Search for the cell housing the specified text and yield its [x, y] center coordinate. 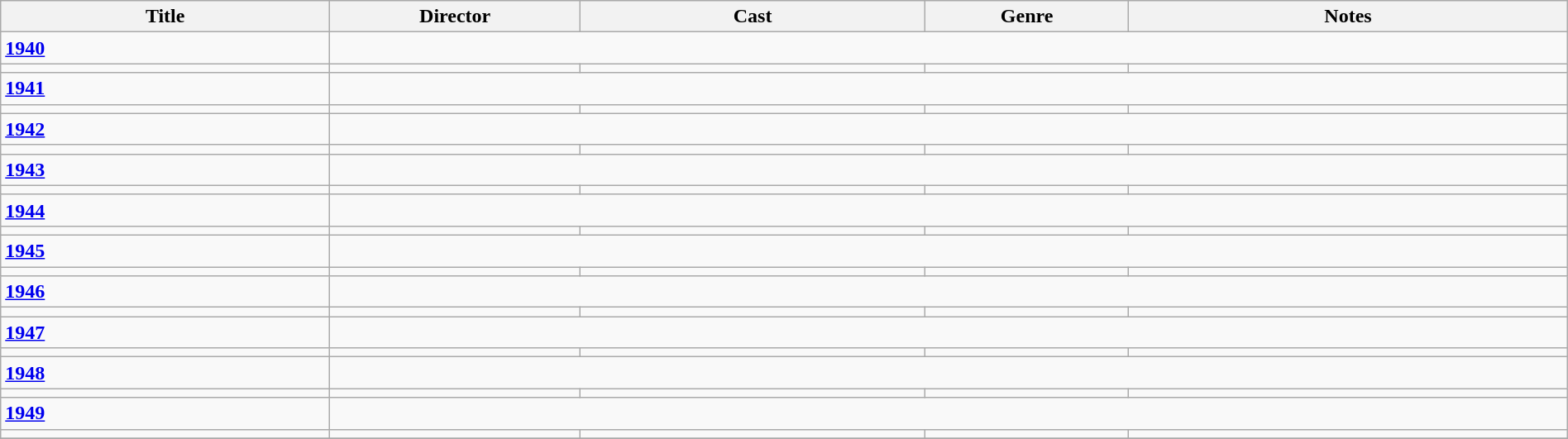
1947 [165, 332]
1945 [165, 251]
1944 [165, 210]
1941 [165, 88]
1940 [165, 48]
Director [455, 17]
1948 [165, 373]
Title [165, 17]
1942 [165, 129]
Genre [1026, 17]
1943 [165, 169]
Cast [753, 17]
Notes [1348, 17]
1949 [165, 413]
1946 [165, 292]
